Extract the [x, y] coordinate from the center of the cell holding the provided text.  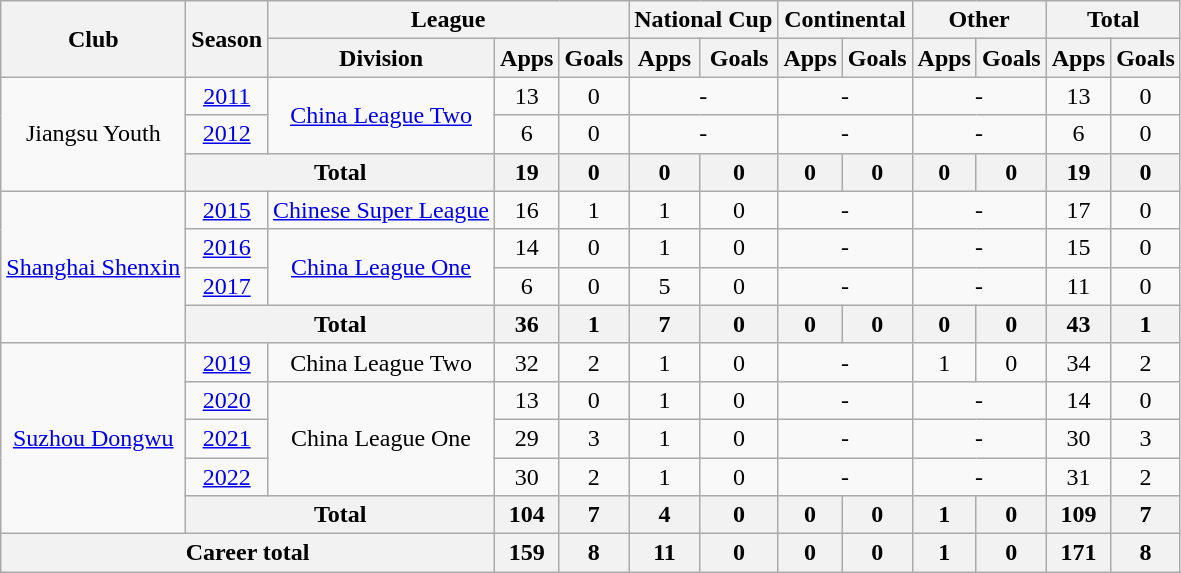
2020 [227, 400]
15 [1078, 248]
Other [979, 20]
2017 [227, 286]
2021 [227, 438]
109 [1078, 515]
17 [1078, 210]
Season [227, 39]
2019 [227, 362]
31 [1078, 477]
2011 [227, 96]
34 [1078, 362]
4 [665, 515]
National Cup [704, 20]
104 [527, 515]
2012 [227, 134]
Club [94, 39]
29 [527, 438]
Division [382, 58]
League [448, 20]
171 [1078, 553]
2016 [227, 248]
2022 [227, 477]
32 [527, 362]
Suzhou Dongwu [94, 438]
159 [527, 553]
Chinese Super League [382, 210]
Shanghai Shenxin [94, 267]
2015 [227, 210]
Career total [248, 553]
Jiangsu Youth [94, 134]
16 [527, 210]
Continental [845, 20]
5 [665, 286]
36 [527, 324]
43 [1078, 324]
